Capture the cell that displays the provided text and extract its (X, Y) central coordinate. 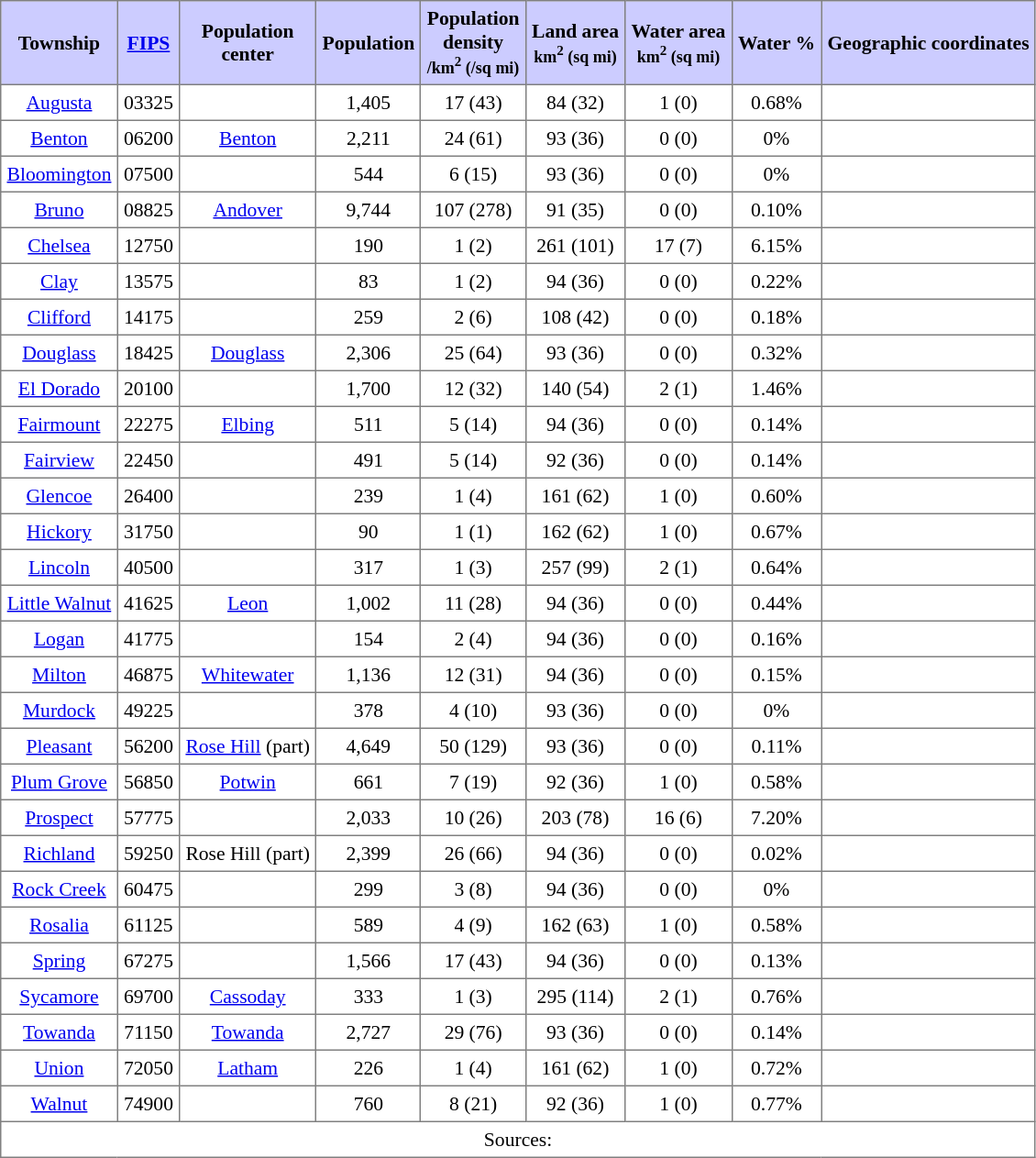
17 (7) (678, 246)
29 (76) (473, 1032)
El Dorado (59, 389)
Walnut (59, 1104)
Geographic coordinates (929, 43)
Leon (248, 603)
3 (8) (473, 889)
108 (42) (575, 317)
Sycamore (59, 996)
2,306 (369, 352)
Cassoday (248, 996)
7 (19) (473, 781)
60475 (149, 889)
26400 (149, 495)
91 (35) (575, 209)
2,033 (369, 818)
Bloomington (59, 174)
0.32% (777, 352)
226 (369, 1067)
7.20% (777, 818)
Fairmount (59, 424)
72050 (149, 1067)
1,700 (369, 389)
378 (369, 710)
74900 (149, 1104)
20100 (149, 389)
Prospect (59, 818)
22275 (149, 424)
49225 (149, 710)
203 (78) (575, 818)
190 (369, 246)
Township (59, 43)
1,405 (369, 103)
07500 (149, 174)
Augusta (59, 103)
25 (64) (473, 352)
295 (114) (575, 996)
162 (62) (575, 532)
299 (369, 889)
2,727 (369, 1032)
2 (6) (473, 317)
1 (1) (473, 532)
31750 (149, 532)
162 (63) (575, 924)
0.72% (777, 1067)
0.15% (777, 675)
46875 (149, 675)
1.46% (777, 389)
59250 (149, 853)
50 (129) (473, 746)
0.76% (777, 996)
56850 (149, 781)
Sources: (519, 1139)
Fairview (59, 460)
Plum Grove (59, 781)
Latham (248, 1067)
41625 (149, 603)
6.15% (777, 246)
10 (26) (473, 818)
333 (369, 996)
154 (369, 638)
Water areakm2 (sq mi) (678, 43)
03325 (149, 103)
0.44% (777, 603)
0.10% (777, 209)
26 (66) (473, 853)
261 (101) (575, 246)
90 (369, 532)
Union (59, 1067)
Populationdensity/km2 (/sq mi) (473, 43)
56200 (149, 746)
Pleasant (59, 746)
6 (15) (473, 174)
511 (369, 424)
Chelsea (59, 246)
4,649 (369, 746)
317 (369, 567)
12 (31) (473, 675)
06200 (149, 138)
Land areakm2 (sq mi) (575, 43)
84 (32) (575, 103)
Populationcenter (248, 43)
760 (369, 1104)
1,002 (369, 603)
22450 (149, 460)
491 (369, 460)
Clifford (59, 317)
Richland (59, 853)
Whitewater (248, 675)
Glencoe (59, 495)
Lincoln (59, 567)
Little Walnut (59, 603)
Rosalia (59, 924)
0.64% (777, 567)
11 (28) (473, 603)
Hickory (59, 532)
69700 (149, 996)
9,744 (369, 209)
1,136 (369, 675)
Elbing (248, 424)
0.18% (777, 317)
257 (99) (575, 567)
0.22% (777, 281)
0.11% (777, 746)
41775 (149, 638)
107 (278) (473, 209)
589 (369, 924)
61125 (149, 924)
4 (9) (473, 924)
14175 (149, 317)
2,211 (369, 138)
661 (369, 781)
12750 (149, 246)
12 (32) (473, 389)
8 (21) (473, 1104)
Spring (59, 961)
18425 (149, 352)
Water % (777, 43)
0.77% (777, 1104)
0.13% (777, 961)
0.68% (777, 103)
08825 (149, 209)
71150 (149, 1032)
2 (4) (473, 638)
Clay (59, 281)
0.02% (777, 853)
83 (369, 281)
239 (369, 495)
Milton (59, 675)
Rock Creek (59, 889)
0.16% (777, 638)
140 (54) (575, 389)
544 (369, 174)
Potwin (248, 781)
0.60% (777, 495)
67275 (149, 961)
2,399 (369, 853)
57775 (149, 818)
FIPS (149, 43)
259 (369, 317)
Population (369, 43)
24 (61) (473, 138)
1,566 (369, 961)
Andover (248, 209)
Murdock (59, 710)
13575 (149, 281)
4 (10) (473, 710)
0.67% (777, 532)
40500 (149, 567)
16 (6) (678, 818)
Bruno (59, 209)
Logan (59, 638)
